Detect which cell encompasses the target text, then output its [X, Y] center coordinate. 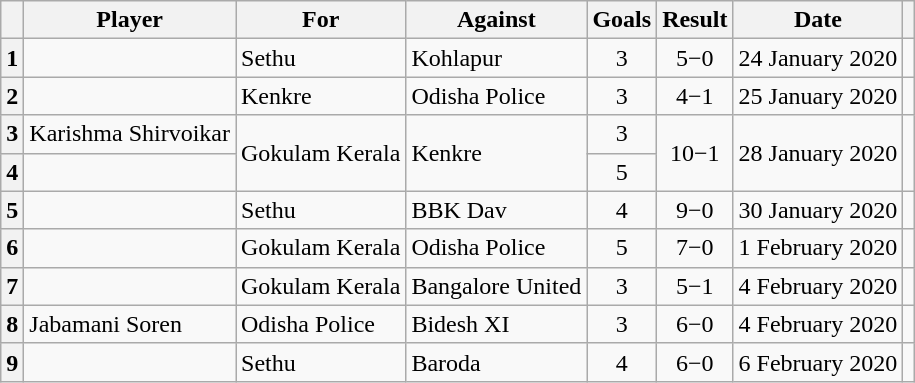
7 [12, 286]
Jabamani Soren [130, 324]
2 [12, 96]
25 January 2020 [818, 96]
BBK Dav [496, 210]
6 [12, 248]
9 [12, 362]
Result [695, 20]
Karishma Shirvoikar [130, 134]
Against [496, 20]
Bidesh XI [496, 324]
1 February 2020 [818, 248]
24 January 2020 [818, 58]
For [321, 20]
5−1 [695, 286]
Baroda [496, 362]
5−0 [695, 58]
Player [130, 20]
30 January 2020 [818, 210]
Date [818, 20]
28 January 2020 [818, 153]
7−0 [695, 248]
4−1 [695, 96]
9−0 [695, 210]
8 [12, 324]
10−1 [695, 153]
6 February 2020 [818, 362]
1 [12, 58]
Bangalore United [496, 286]
Kohlapur [496, 58]
Goals [622, 20]
